Extract the (X, Y) coordinate from the center of the cell holding the provided text.  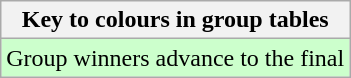
Group winners advance to the final (176, 58)
Key to colours in group tables (176, 20)
